Determine the (X, Y) coordinate at the center of the cell enclosing the given text.  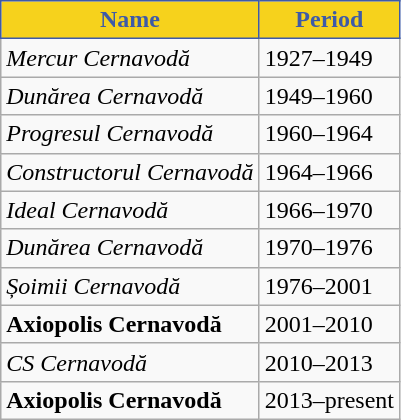
1960–1964 (329, 134)
Name (130, 20)
Ideal Cernavodă (130, 210)
Period (329, 20)
Constructorul Cernavodă (130, 172)
1949–1960 (329, 96)
CS Cernavodă (130, 362)
Progresul Cernavodă (130, 134)
2001–2010 (329, 324)
1964–1966 (329, 172)
2010–2013 (329, 362)
1970–1976 (329, 248)
1927–1949 (329, 58)
1976–2001 (329, 286)
2013–present (329, 400)
Mercur Cernavodă (130, 58)
1966–1970 (329, 210)
Șoimii Cernavodă (130, 286)
